Return (x, y) of the center of cell containing provided text 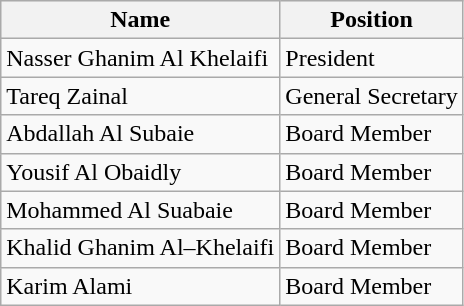
Name (140, 20)
Abdallah Al Subaie (140, 134)
Yousif Al Obaidly (140, 172)
Khalid Ghanim Al–Khelaifi (140, 248)
Karim Alami (140, 286)
President (372, 58)
Position (372, 20)
Mohammed Al Suabaie (140, 210)
Tareq Zainal (140, 96)
Nasser Ghanim Al Khelaifi (140, 58)
General Secretary (372, 96)
